From the cell containing the given text, extract its center point as (x, y) coordinate. 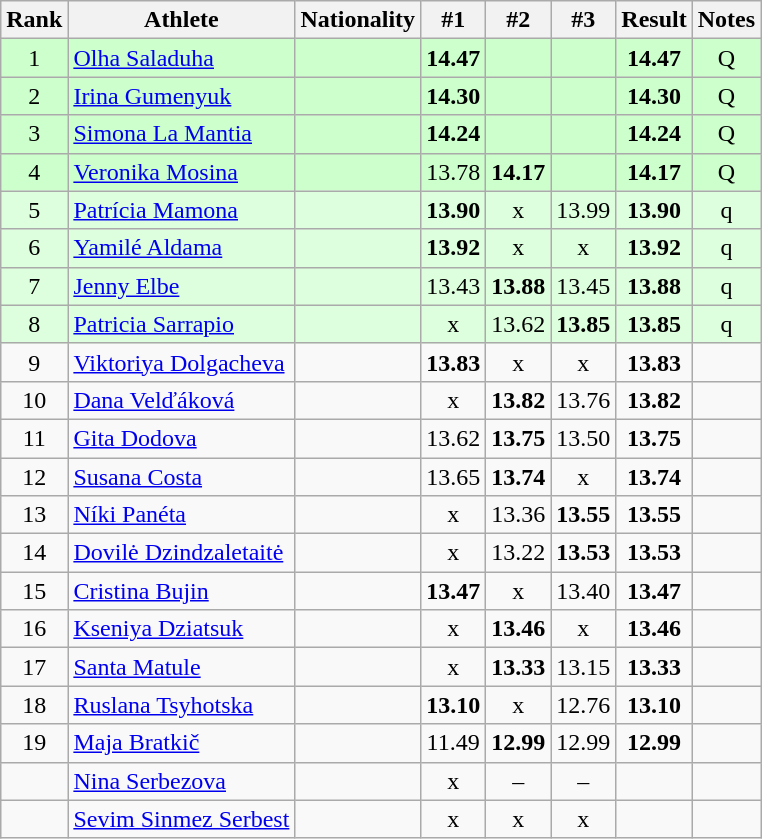
2 (34, 96)
Ruslana Tsyhotska (182, 705)
13.99 (584, 210)
1 (34, 58)
9 (34, 362)
Maja Bratkič (182, 743)
Simona La Mantia (182, 134)
Yamilé Aldama (182, 248)
13.15 (584, 667)
17 (34, 667)
10 (34, 400)
11.49 (454, 743)
Notes (726, 20)
Dana Velďáková (182, 400)
Athlete (182, 20)
16 (34, 629)
Veronika Mosina (182, 172)
Jenny Elbe (182, 286)
6 (34, 248)
Santa Matule (182, 667)
12.76 (584, 705)
Sevim Sinmez Serbest (182, 819)
13.22 (518, 553)
#3 (584, 20)
Patricia Sarrapio (182, 324)
Patrícia Mamona (182, 210)
7 (34, 286)
11 (34, 438)
Cristina Bujin (182, 591)
12 (34, 477)
Viktoriya Dolgacheva (182, 362)
13 (34, 515)
Result (654, 20)
Kseniya Dziatsuk (182, 629)
13.36 (518, 515)
Susana Costa (182, 477)
14 (34, 553)
8 (34, 324)
13.78 (454, 172)
#1 (454, 20)
13.45 (584, 286)
3 (34, 134)
13.40 (584, 591)
Rank (34, 20)
13.65 (454, 477)
15 (34, 591)
4 (34, 172)
19 (34, 743)
18 (34, 705)
Olha Saladuha (182, 58)
13.50 (584, 438)
Nationality (358, 20)
Irina Gumenyuk (182, 96)
Dovilė Dzindzaletaitė (182, 553)
5 (34, 210)
13.76 (584, 400)
Nina Serbezova (182, 781)
13.43 (454, 286)
#2 (518, 20)
Gita Dodova (182, 438)
Níki Panéta (182, 515)
